Capture the cell that displays the provided text and extract its (x, y) central coordinate. 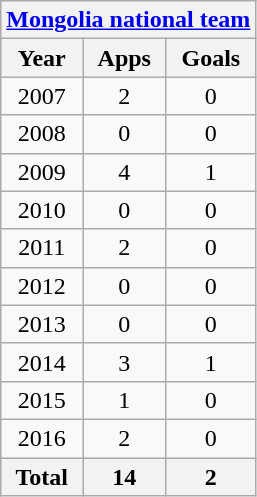
Apps (124, 58)
Mongolia national team (128, 20)
Total (42, 477)
2015 (42, 400)
2012 (42, 286)
2014 (42, 362)
2016 (42, 438)
2011 (42, 248)
3 (124, 362)
2007 (42, 96)
2008 (42, 134)
2009 (42, 172)
Year (42, 58)
14 (124, 477)
Goals (211, 58)
2013 (42, 324)
4 (124, 172)
2010 (42, 210)
